From the cell containing the given text, extract its center point as (X, Y) coordinate. 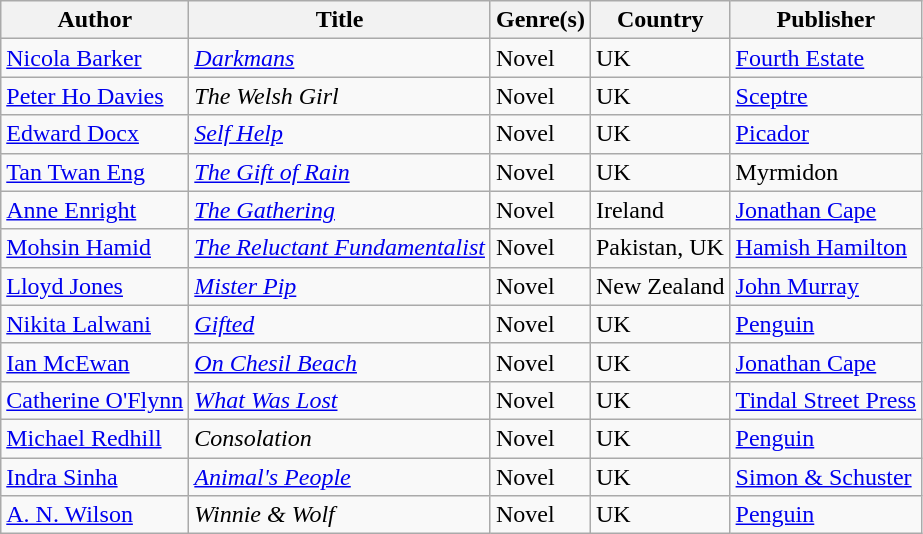
Pakistan, UK (660, 248)
Ireland (660, 210)
Nikita Lalwani (95, 324)
Mohsin Hamid (95, 248)
The Reluctant Fundamentalist (340, 248)
New Zealand (660, 286)
Hamish Hamilton (826, 248)
Peter Ho Davies (95, 96)
Indra Sinha (95, 477)
Author (95, 20)
Edward Docx (95, 134)
Myrmidon (826, 172)
Catherine O'Flynn (95, 400)
Anne Enright (95, 210)
Winnie & Wolf (340, 515)
Ian McEwan (95, 362)
Publisher (826, 20)
The Welsh Girl (340, 96)
Simon & Schuster (826, 477)
Michael Redhill (95, 438)
John Murray (826, 286)
Fourth Estate (826, 58)
Consolation (340, 438)
Darkmans (340, 58)
Tan Twan Eng (95, 172)
On Chesil Beach (340, 362)
The Gathering (340, 210)
Genre(s) (540, 20)
Country (660, 20)
A. N. Wilson (95, 515)
Self Help (340, 134)
What Was Lost (340, 400)
Mister Pip (340, 286)
The Gift of Rain (340, 172)
Lloyd Jones (95, 286)
Animal's People (340, 477)
Picador (826, 134)
Tindal Street Press (826, 400)
Title (340, 20)
Nicola Barker (95, 58)
Sceptre (826, 96)
Gifted (340, 324)
